Extract the [x, y] coordinate from the center of the cell holding the provided text.  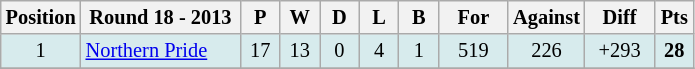
W [300, 17]
L [379, 17]
B [419, 17]
For [474, 17]
Position [41, 17]
Diff [620, 17]
28 [674, 51]
Northern Pride [161, 51]
D [340, 17]
17 [260, 51]
0 [340, 51]
519 [474, 51]
+293 [620, 51]
Round 18 - 2013 [161, 17]
226 [546, 51]
13 [300, 51]
P [260, 17]
Pts [674, 17]
Against [546, 17]
4 [379, 51]
